Provide the [X, Y] coordinate of the cell's center where the given text is located.  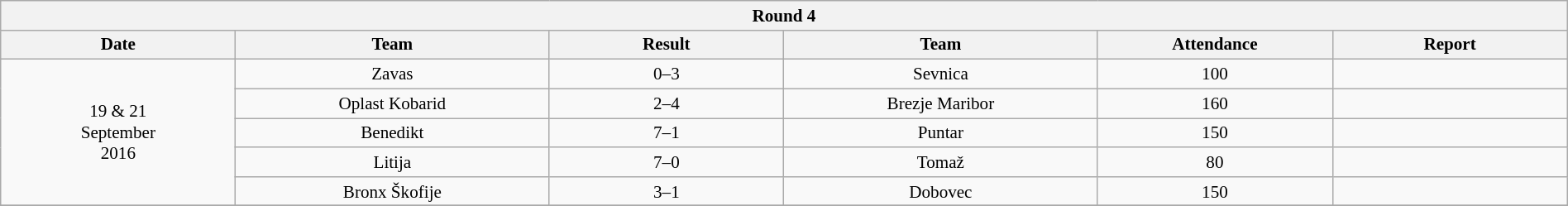
Brezje Maribor [941, 103]
Round 4 [784, 15]
0–3 [667, 74]
Sevnica [941, 74]
Oplast Kobarid [392, 103]
Attendance [1215, 45]
2–4 [667, 103]
160 [1215, 103]
7–1 [667, 132]
Litija [392, 162]
80 [1215, 162]
Report [1450, 45]
7–0 [667, 162]
19 & 21 September 2016 [118, 132]
Result [667, 45]
Dobovec [941, 190]
100 [1215, 74]
3–1 [667, 190]
Date [118, 45]
Zavas [392, 74]
Benedikt [392, 132]
Tomaž [941, 162]
Bronx Škofije [392, 190]
Puntar [941, 132]
